From the cell containing the given text, extract its center point as (X, Y) coordinate. 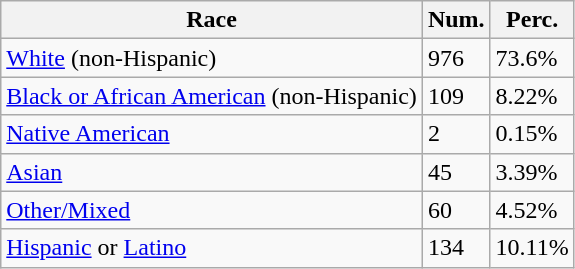
White (non-Hispanic) (212, 58)
8.22% (532, 96)
Asian (212, 172)
45 (456, 172)
60 (456, 210)
Black or African American (non-Hispanic) (212, 96)
976 (456, 58)
3.39% (532, 172)
Perc. (532, 20)
4.52% (532, 210)
Native American (212, 134)
2 (456, 134)
Race (212, 20)
109 (456, 96)
134 (456, 248)
Num. (456, 20)
Other/Mixed (212, 210)
Hispanic or Latino (212, 248)
73.6% (532, 58)
0.15% (532, 134)
10.11% (532, 248)
